Output the [X, Y] coordinate of the center of the cell containing the given text.  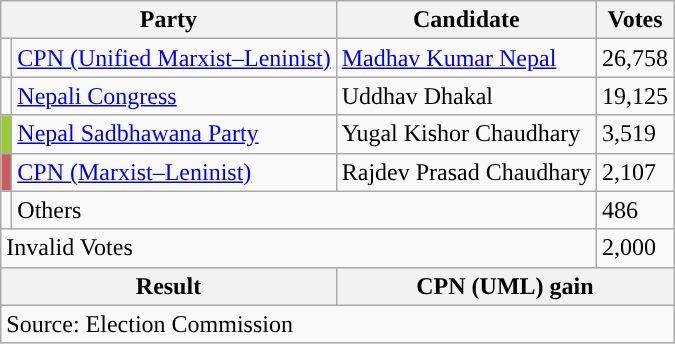
Others [304, 210]
Nepal Sadbhawana Party [174, 134]
Yugal Kishor Chaudhary [466, 134]
Result [168, 286]
CPN (Unified Marxist–Leninist) [174, 58]
CPN (UML) gain [504, 286]
486 [636, 210]
19,125 [636, 96]
2,107 [636, 172]
26,758 [636, 58]
Party [168, 20]
2,000 [636, 248]
CPN (Marxist–Leninist) [174, 172]
Invalid Votes [299, 248]
Rajdev Prasad Chaudhary [466, 172]
Candidate [466, 20]
Votes [636, 20]
Source: Election Commission [338, 324]
3,519 [636, 134]
Nepali Congress [174, 96]
Madhav Kumar Nepal [466, 58]
Uddhav Dhakal [466, 96]
